Capture the cell that displays the provided text and extract its (X, Y) central coordinate. 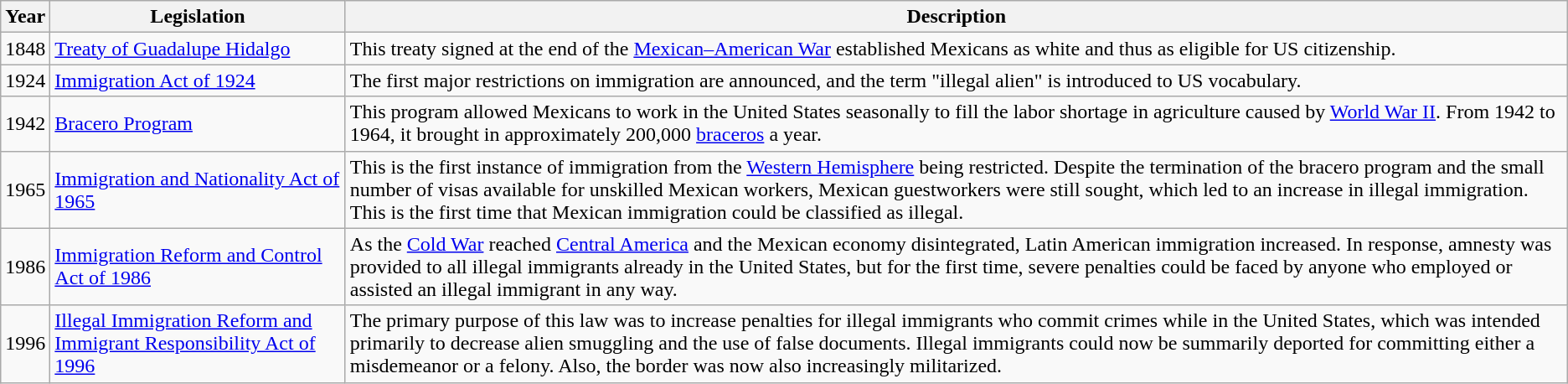
Legislation (198, 17)
Immigration Act of 1924 (198, 80)
Immigration and Nationality Act of 1965 (198, 189)
This treaty signed at the end of the Mexican–American War established Mexicans as white and thus as eligible for US citizenship. (957, 49)
1965 (25, 189)
1848 (25, 49)
1996 (25, 344)
The first major restrictions on immigration are announced, and the term "illegal alien" is introduced to US vocabulary. (957, 80)
Year (25, 17)
1924 (25, 80)
Treaty of Guadalupe Hidalgo (198, 49)
1986 (25, 267)
Immigration Reform and Control Act of 1986 (198, 267)
Illegal Immigration Reform and Immigrant Responsibility Act of 1996 (198, 344)
Description (957, 17)
Bracero Program (198, 124)
1942 (25, 124)
